Search for the cell housing the specified text and yield its [X, Y] center coordinate. 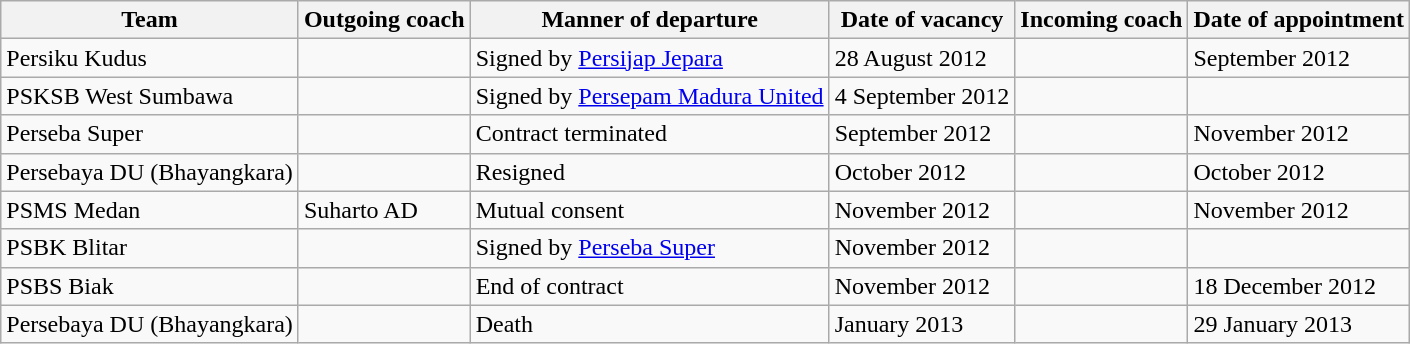
January 2013 [922, 324]
28 August 2012 [922, 58]
End of contract [650, 286]
Incoming coach [1102, 20]
PSKSB West Sumbawa [150, 96]
PSBS Biak [150, 286]
PSBK Blitar [150, 248]
Mutual consent [650, 210]
PSMS Medan [150, 210]
Contract terminated [650, 134]
Death [650, 324]
Suharto AD [384, 210]
29 January 2013 [1299, 324]
Resigned [650, 172]
Outgoing coach [384, 20]
4 September 2012 [922, 96]
Signed by Persijap Jepara [650, 58]
Date of vacancy [922, 20]
Signed by Persepam Madura United [650, 96]
Manner of departure [650, 20]
18 December 2012 [1299, 286]
Team [150, 20]
Signed by Perseba Super [650, 248]
Perseba Super [150, 134]
Persiku Kudus [150, 58]
Date of appointment [1299, 20]
